Pinpoint the cell where the given text exists, returning its [x, y] midpoint coordinate. 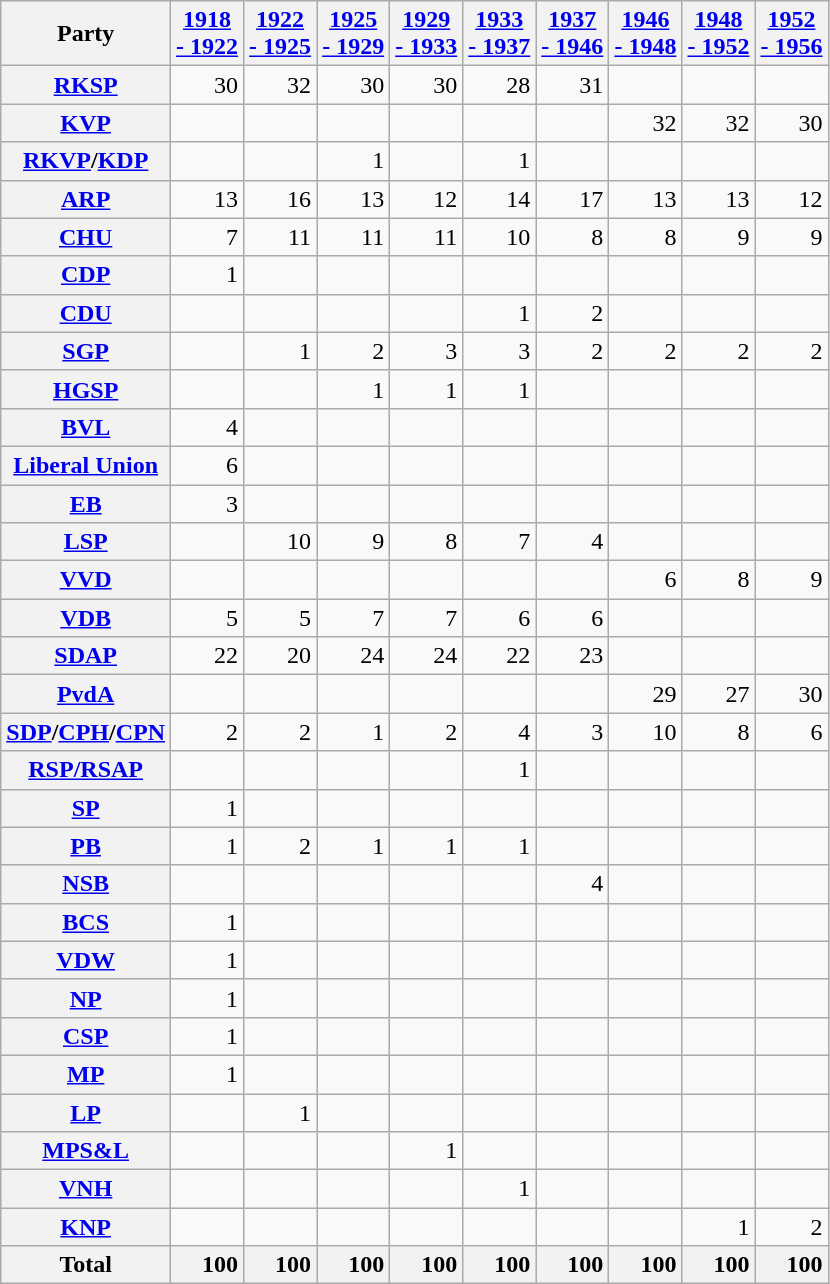
28 [500, 85]
LP [86, 1113]
CDU [86, 313]
EB [86, 503]
BCS [86, 922]
VDB [86, 618]
CDP [86, 275]
1922- 1925 [280, 34]
Total [86, 1265]
RSP/RSAP [86, 770]
Party [86, 34]
16 [280, 199]
KVP [86, 123]
31 [572, 85]
27 [718, 694]
SP [86, 808]
PB [86, 846]
1952- 1956 [792, 34]
Liberal Union [86, 465]
1948- 1952 [718, 34]
NP [86, 998]
VDW [86, 960]
MP [86, 1074]
1946- 1948 [646, 34]
KNP [86, 1227]
NSB [86, 884]
RKVP/KDP [86, 161]
ARP [86, 199]
29 [646, 694]
PvdA [86, 694]
MPS&L [86, 1151]
HGSP [86, 389]
VNH [86, 1189]
SGP [86, 351]
14 [500, 199]
1937- 1946 [572, 34]
CSP [86, 1036]
SDP/CPH/CPN [86, 732]
RKSP [86, 85]
SDAP [86, 656]
1929- 1933 [426, 34]
BVL [86, 427]
VVD [86, 580]
17 [572, 199]
CHU [86, 237]
20 [280, 656]
23 [572, 656]
1933- 1937 [500, 34]
1925- 1929 [354, 34]
LSP [86, 542]
1918- 1922 [208, 34]
